Scan for the cell matching the given text and deliver its (X, Y) coordinate at center. 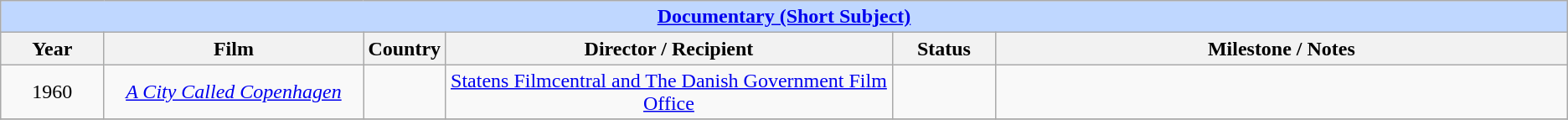
1960 (52, 92)
Milestone / Notes (1282, 49)
Year (52, 49)
Director / Recipient (669, 49)
Documentary (Short Subject) (784, 17)
A City Called Copenhagen (234, 92)
Status (943, 49)
Film (234, 49)
Statens Filmcentral and The Danish Government Film Office (669, 92)
Country (405, 49)
